Provide the (X, Y) coordinate of the cell's center where the given text is located.  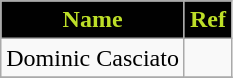
Ref (208, 20)
Name (93, 20)
Dominic Casciato (93, 58)
